Return (X, Y) of the center of cell containing provided text 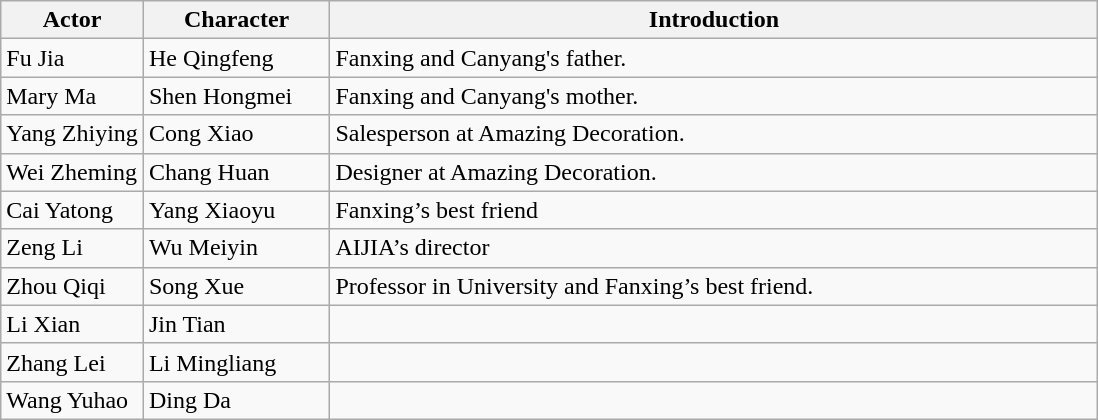
Yang Xiaoyu (236, 210)
Wei Zheming (72, 172)
Jin Tian (236, 324)
Salesperson at Amazing Decoration. (714, 134)
He Qingfeng (236, 58)
Chang Huan (236, 172)
Zhou Qiqi (72, 286)
Fanxing and Canyang's father. (714, 58)
Yang Zhiying (72, 134)
Designer at Amazing Decoration. (714, 172)
Cai Yatong (72, 210)
Ding Da (236, 400)
AIJIA’s director (714, 248)
Mary Ma (72, 96)
Character (236, 20)
Cong Xiao (236, 134)
Actor (72, 20)
Fu Jia (72, 58)
Fanxing and Canyang's mother. (714, 96)
Shen Hongmei (236, 96)
Wu Meiyin (236, 248)
Song Xue (236, 286)
Li Xian (72, 324)
Professor in University and Fanxing’s best friend. (714, 286)
Zhang Lei (72, 362)
Li Mingliang (236, 362)
Zeng Li (72, 248)
Introduction (714, 20)
Wang Yuhao (72, 400)
Fanxing’s best friend (714, 210)
